Find where the given text appears and provide that cell's center as (X, Y) coordinate. 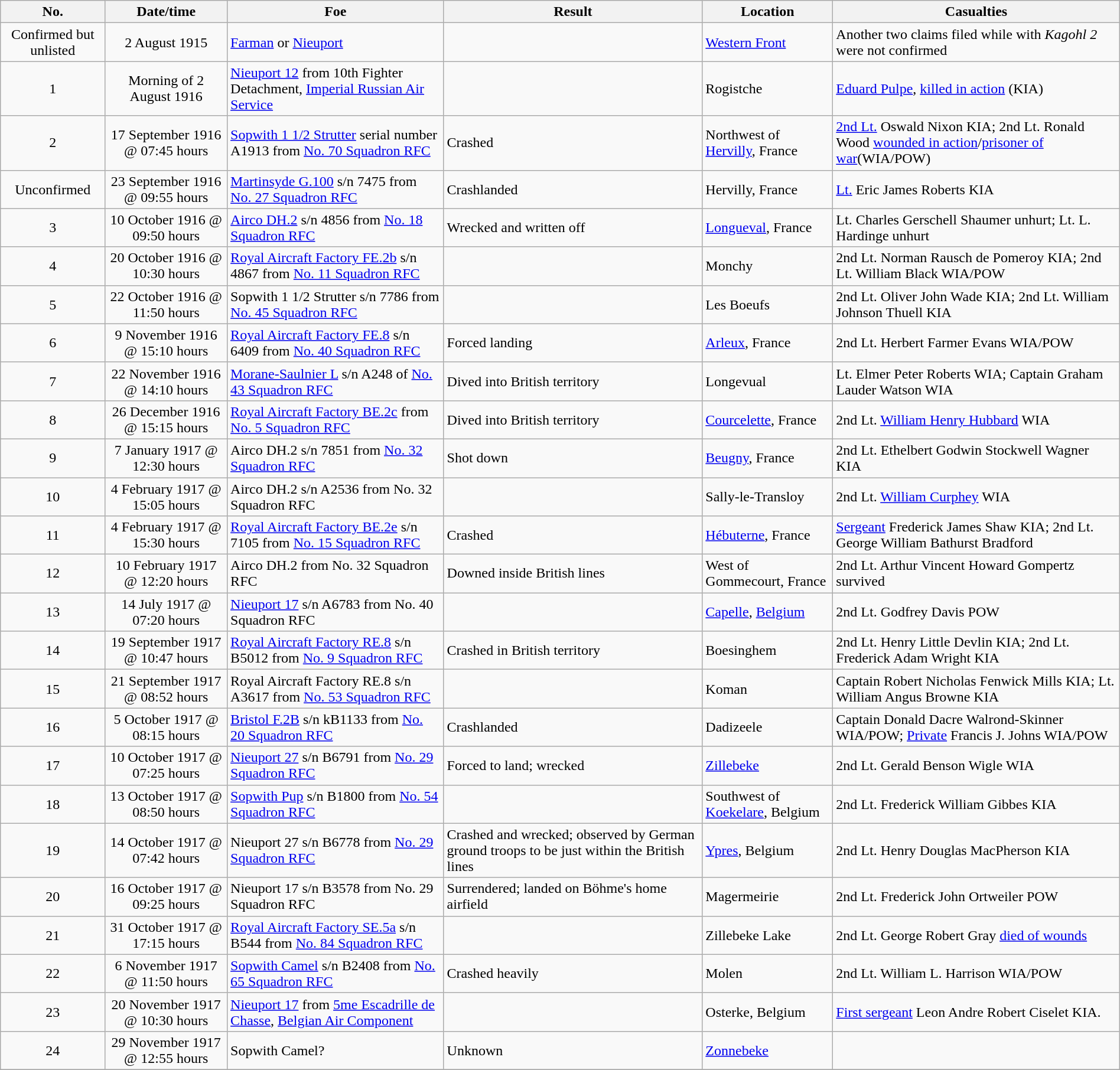
First sergeant Leon Andre Robert Ciselet KIA. (976, 1012)
Zillebeke Lake (768, 935)
Northwest of Hervilly, France (768, 143)
Royal Aircraft Factory RE.8 s/n B5012 from No. 9 Squadron RFC (336, 651)
2 (53, 143)
31 October 1917 @ 17:15 hours (167, 935)
7 January 1917 @ 12:30 hours (167, 458)
Crashed and wrecked; observed by German ground troops to be just within the British lines (573, 850)
Capelle, Belgium (768, 612)
Royal Aircraft Factory RE.8 s/n A3617 from No. 53 Squadron RFC (336, 689)
Ypres, Belgium (768, 850)
5 (53, 305)
4 (53, 266)
Les Boeufs (768, 305)
Eduard Pulpe, killed in action (KIA) (976, 89)
Molen (768, 973)
Unknown (573, 1050)
Nieuport 27 s/n B6791 from No. 29 Squadron RFC (336, 765)
Courcelette, France (768, 419)
2nd Lt. Frederick William Gibbes KIA (976, 804)
Nieuport 17 s/n B3578 from No. 29 Squadron RFC (336, 896)
14 July 1917 @ 07:20 hours (167, 612)
9 November 1916 @ 15:10 hours (167, 342)
22 November 1916 @ 14:10 hours (167, 381)
20 November 1917 @ 10:30 hours (167, 1012)
2nd Lt. William L. Harrison WIA/POW (976, 973)
Martinsyde G.100 s/n 7475 from No. 27 Squadron RFC (336, 189)
10 October 1917 @ 07:25 hours (167, 765)
Foe (336, 12)
Crashed in British territory (573, 651)
13 (53, 612)
26 December 1916 @ 15:15 hours (167, 419)
22 October 1916 @ 11:50 hours (167, 305)
Forced landing (573, 342)
2nd Lt. Frederick John Ortweiler POW (976, 896)
Morane-Saulnier L s/n A248 of No. 43 Squadron RFC (336, 381)
Longevual (768, 381)
Sopwith Camel s/n B2408 from No. 65 Squadron RFC (336, 973)
Hervilly, France (768, 189)
Osterke, Belgium (768, 1012)
2nd Lt. George Robert Gray died of wounds (976, 935)
16 October 1917 @ 09:25 hours (167, 896)
No. (53, 12)
14 (53, 651)
Lt. Elmer Peter Roberts WIA; Captain Graham Lauder Watson WIA (976, 381)
Wrecked and written off (573, 228)
Southwest of Koekelare, Belgium (768, 804)
Airco DH.2 s/n 7851 from No. 32 Squadron RFC (336, 458)
2nd Lt. Henry Douglas MacPherson KIA (976, 850)
Royal Aircraft Factory FE.2b s/n 4867 from No. 11 Squadron RFC (336, 266)
Airco DH.2 s/n A2536 from No. 32 Squadron RFC (336, 496)
Royal Aircraft Factory BE.2c from No. 5 Squadron RFC (336, 419)
10 February 1917 @ 12:20 hours (167, 574)
24 (53, 1050)
West of Gommecourt, France (768, 574)
Zillebeke (768, 765)
2nd Lt. Herbert Farmer Evans WIA/POW (976, 342)
17 (53, 765)
Captain Donald Dacre Walrond-Skinner WIA/POW; Private Francis J. Johns WIA/POW (976, 728)
2nd Lt. Arthur Vincent Howard Gompertz survived (976, 574)
Sergeant Frederick James Shaw KIA; 2nd Lt. George William Bathurst Bradford (976, 535)
2nd Lt. Gerald Benson Wigle WIA (976, 765)
Date/time (167, 12)
1 (53, 89)
5 October 1917 @ 08:15 hours (167, 728)
20 (53, 896)
Airco DH.2 from No. 32 Squadron RFC (336, 574)
Lt. Eric James Roberts KIA (976, 189)
2 August 1915 (167, 43)
2nd Lt. Henry Little Devlin KIA; 2nd Lt. Frederick Adam Wright KIA (976, 651)
23 (53, 1012)
Zonnebeke (768, 1050)
Location (768, 12)
Confirmed but unlisted (53, 43)
2nd Lt. Ethelbert Godwin Stockwell Wagner KIA (976, 458)
Bristol F.2B s/n kB1133 from No. 20 Squadron RFC (336, 728)
Beugny, France (768, 458)
2nd Lt. Norman Rausch de Pomeroy KIA; 2nd Lt. William Black WIA/POW (976, 266)
17 September 1916 @ 07:45 hours (167, 143)
Farman or Nieuport (336, 43)
Nieuport 12 from 10th Fighter Detachment, Imperial Russian Air Service (336, 89)
Royal Aircraft Factory BE.2e s/n 7105 from No. 15 Squadron RFC (336, 535)
Sopwith 1 1/2 Strutter s/n 7786 from No. 45 Squadron RFC (336, 305)
Magermeirie (768, 896)
Captain Robert Nicholas Fenwick Mills KIA; Lt. William Angus Browne KIA (976, 689)
6 (53, 342)
13 October 1917 @ 08:50 hours (167, 804)
18 (53, 804)
21 (53, 935)
Sopwith Camel? (336, 1050)
4 February 1917 @ 15:30 hours (167, 535)
Royal Aircraft Factory FE.8 s/n 6409 from No. 40 Squadron RFC (336, 342)
19 (53, 850)
Rogistche (768, 89)
23 September 1916 @ 09:55 hours (167, 189)
Nieuport 17 from 5me Escadrille de Chasse, Belgian Air Component (336, 1012)
Sally-le-Transloy (768, 496)
Airco DH.2 s/n 4856 from No. 18 Squadron RFC (336, 228)
Lt. Charles Gerschell Shaumer unhurt; Lt. L. Hardinge unhurt (976, 228)
2nd Lt. Godfrey Davis POW (976, 612)
7 (53, 381)
Nieuport 17 s/n A6783 from No. 40 Squadron RFC (336, 612)
20 October 1916 @ 10:30 hours (167, 266)
15 (53, 689)
Boesinghem (768, 651)
Crashed heavily (573, 973)
Western Front (768, 43)
16 (53, 728)
Sopwith Pup s/n B1800 from No. 54 Squadron RFC (336, 804)
11 (53, 535)
Monchy (768, 266)
6 November 1917 @ 11:50 hours (167, 973)
2nd Lt. Oliver John Wade KIA; 2nd Lt. William Johnson Thuell KIA (976, 305)
Result (573, 12)
Koman (768, 689)
Downed inside British lines (573, 574)
10 (53, 496)
Shot down (573, 458)
29 November 1917 @ 12:55 hours (167, 1050)
22 (53, 973)
Arleux, France (768, 342)
2nd Lt. Oswald Nixon KIA; 2nd Lt. Ronald Wood wounded in action/prisoner of war(WIA/POW) (976, 143)
Dadizeele (768, 728)
Nieuport 27 s/n B6778 from No. 29 Squadron RFC (336, 850)
2nd Lt. William Henry Hubbard WIA (976, 419)
2nd Lt. William Curphey WIA (976, 496)
Longueval, France (768, 228)
Unconfirmed (53, 189)
10 October 1916 @ 09:50 hours (167, 228)
9 (53, 458)
Royal Aircraft Factory SE.5a s/n B544 from No. 84 Squadron RFC (336, 935)
12 (53, 574)
Surrendered; landed on Böhme's home airfield (573, 896)
8 (53, 419)
Casualties (976, 12)
14 October 1917 @ 07:42 hours (167, 850)
Hébuterne, France (768, 535)
21 September 1917 @ 08:52 hours (167, 689)
Morning of 2 August 1916 (167, 89)
Forced to land; wrecked (573, 765)
3 (53, 228)
Another two claims filed while with Kagohl 2 were not confirmed (976, 43)
Sopwith 1 1/2 Strutter serial number A1913 from No. 70 Squadron RFC (336, 143)
4 February 1917 @ 15:05 hours (167, 496)
19 September 1917 @ 10:47 hours (167, 651)
